Search for the cell housing the specified text and yield its [x, y] center coordinate. 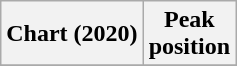
Chart (2020) [72, 34]
Peakposition [189, 34]
